Pinpoint the cell where the given text exists, returning its (X, Y) midpoint coordinate. 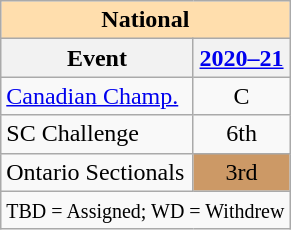
Event (97, 58)
Ontario Sectionals (97, 172)
TBD = Assigned; WD = Withdrew (146, 210)
Canadian Champ. (97, 96)
SC Challenge (97, 134)
3rd (242, 172)
2020–21 (242, 58)
National (146, 20)
6th (242, 134)
C (242, 96)
